From the cell containing the given text, extract its center point as (X, Y) coordinate. 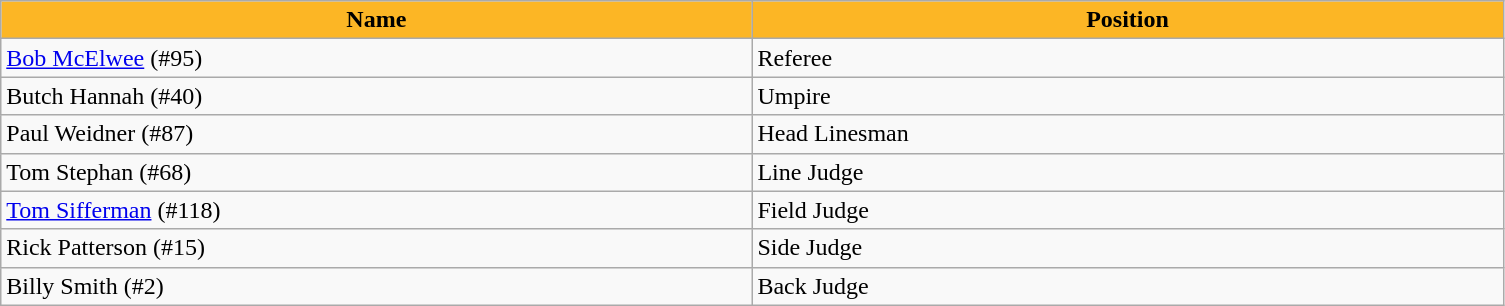
Field Judge (1128, 210)
Billy Smith (#2) (376, 286)
Tom Stephan (#68) (376, 172)
Position (1128, 20)
Bob McElwee (#95) (376, 58)
Paul Weidner (#87) (376, 134)
Butch Hannah (#40) (376, 96)
Head Linesman (1128, 134)
Line Judge (1128, 172)
Back Judge (1128, 286)
Name (376, 20)
Tom Sifferman (#118) (376, 210)
Referee (1128, 58)
Rick Patterson (#15) (376, 248)
Umpire (1128, 96)
Side Judge (1128, 248)
